For the text-containing cell, return its midpoint in (X, Y) coordinate format. 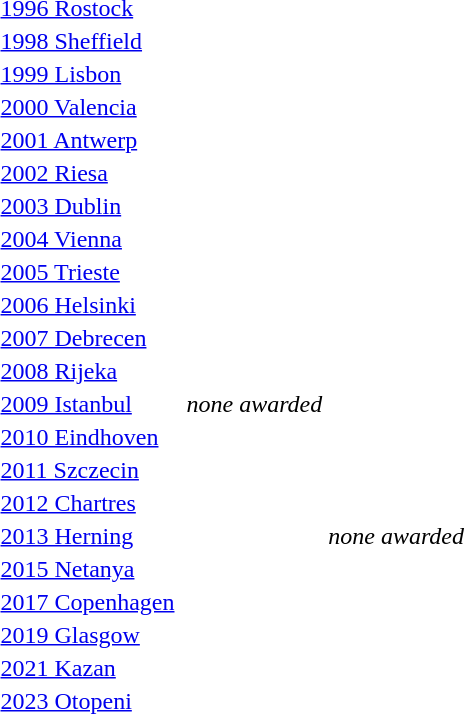
none awarded (254, 404)
